Return [x, y] of the center of cell containing provided text 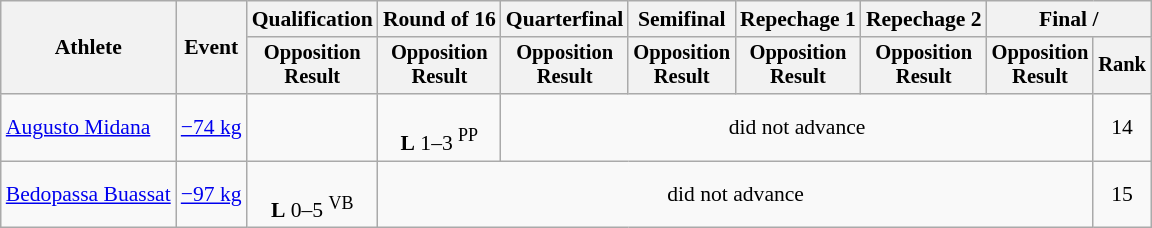
Round of 16 [440, 19]
Final / [1069, 19]
Quarterfinal [565, 19]
Repechage 1 [798, 19]
15 [1122, 194]
Rank [1122, 66]
Repechage 2 [924, 19]
L 0–5 VB [312, 194]
L 1–3 PP [440, 128]
Event [212, 48]
14 [1122, 128]
Qualification [312, 19]
Bedopassa Buassat [88, 194]
−97 kg [212, 194]
Athlete [88, 48]
Augusto Midana [88, 128]
−74 kg [212, 128]
Semifinal [682, 19]
